Return [x, y] of the center of cell containing provided text 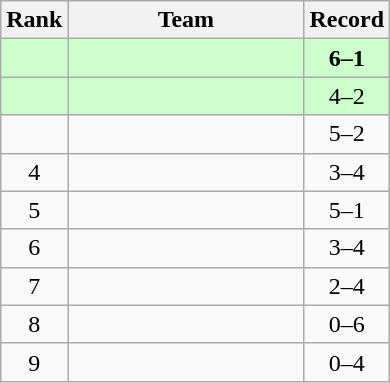
Rank [34, 20]
2–4 [347, 286]
5–2 [347, 134]
6 [34, 248]
0–6 [347, 324]
Record [347, 20]
4–2 [347, 96]
7 [34, 286]
5–1 [347, 210]
4 [34, 172]
0–4 [347, 362]
8 [34, 324]
9 [34, 362]
Team [186, 20]
5 [34, 210]
6–1 [347, 58]
